Capture the cell that displays the provided text and extract its [x, y] central coordinate. 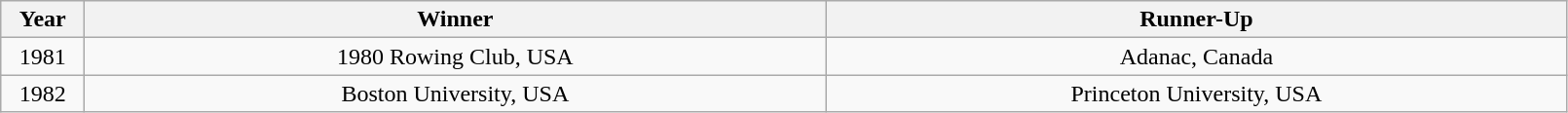
Princeton University, USA [1196, 94]
Boston University, USA [456, 94]
Runner-Up [1196, 19]
Winner [456, 19]
1980 Rowing Club, USA [456, 56]
Year [43, 19]
1982 [43, 94]
1981 [43, 56]
Adanac, Canada [1196, 56]
